Detect which cell encompasses the target text, then output its (X, Y) center coordinate. 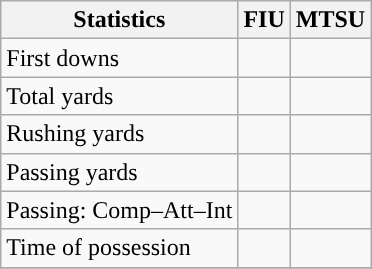
Time of possession (120, 248)
MTSU (330, 20)
Passing yards (120, 172)
Total yards (120, 96)
Passing: Comp–Att–Int (120, 210)
Rushing yards (120, 134)
FIU (264, 20)
Statistics (120, 20)
First downs (120, 58)
